Scan for the cell matching the given text and deliver its [X, Y] coordinate at center. 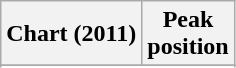
Chart (2011) [72, 34]
Peakposition [188, 34]
